Return (x, y) of the center of cell containing provided text 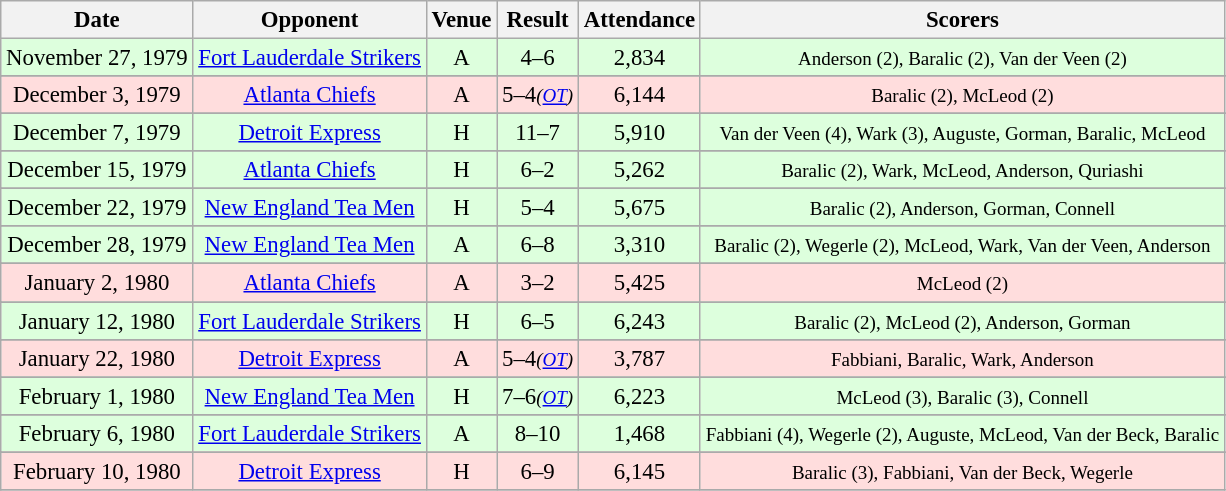
Van der Veen (4), Wark (3), Auguste, Gorman, Baralic, McLeod (962, 133)
5,910 (639, 133)
Baralic (2), McLeod (2), Anderson, Gorman (962, 321)
Result (538, 20)
December 3, 1979 (97, 95)
2,834 (639, 58)
February 1, 1980 (97, 396)
11–7 (538, 133)
5,675 (639, 208)
6,144 (639, 95)
6,145 (639, 471)
February 10, 1980 (97, 471)
Baralic (2), Wark, McLeod, Anderson, Quriashi (962, 170)
February 6, 1980 (97, 433)
Anderson (2), Baralic (2), Van der Veen (2) (962, 58)
Baralic (2), Wegerle (2), McLeod, Wark, Van der Veen, Anderson (962, 245)
January 22, 1980 (97, 358)
4–6 (538, 58)
8–10 (538, 433)
December 7, 1979 (97, 133)
December 15, 1979 (97, 170)
Fabbiani, Baralic, Wark, Anderson (962, 358)
McLeod (3), Baralic (3), Connell (962, 396)
January 12, 1980 (97, 321)
Fabbiani (4), Wegerle (2), Auguste, McLeod, Van der Beck, Baralic (962, 433)
5,425 (639, 283)
McLeod (2) (962, 283)
3,787 (639, 358)
5,262 (639, 170)
7–6(OT) (538, 396)
6,223 (639, 396)
Baralic (2), Anderson, Gorman, Connell (962, 208)
December 22, 1979 (97, 208)
November 27, 1979 (97, 58)
5–4 (538, 208)
6–8 (538, 245)
December 28, 1979 (97, 245)
Venue (462, 20)
6–9 (538, 471)
6–2 (538, 170)
6,243 (639, 321)
Date (97, 20)
Baralic (3), Fabbiani, Van der Beck, Wegerle (962, 471)
Attendance (639, 20)
3–2 (538, 283)
Opponent (310, 20)
6–5 (538, 321)
1,468 (639, 433)
January 2, 1980 (97, 283)
Scorers (962, 20)
Baralic (2), McLeod (2) (962, 95)
3,310 (639, 245)
